From the cell containing the given text, extract its center point as (X, Y) coordinate. 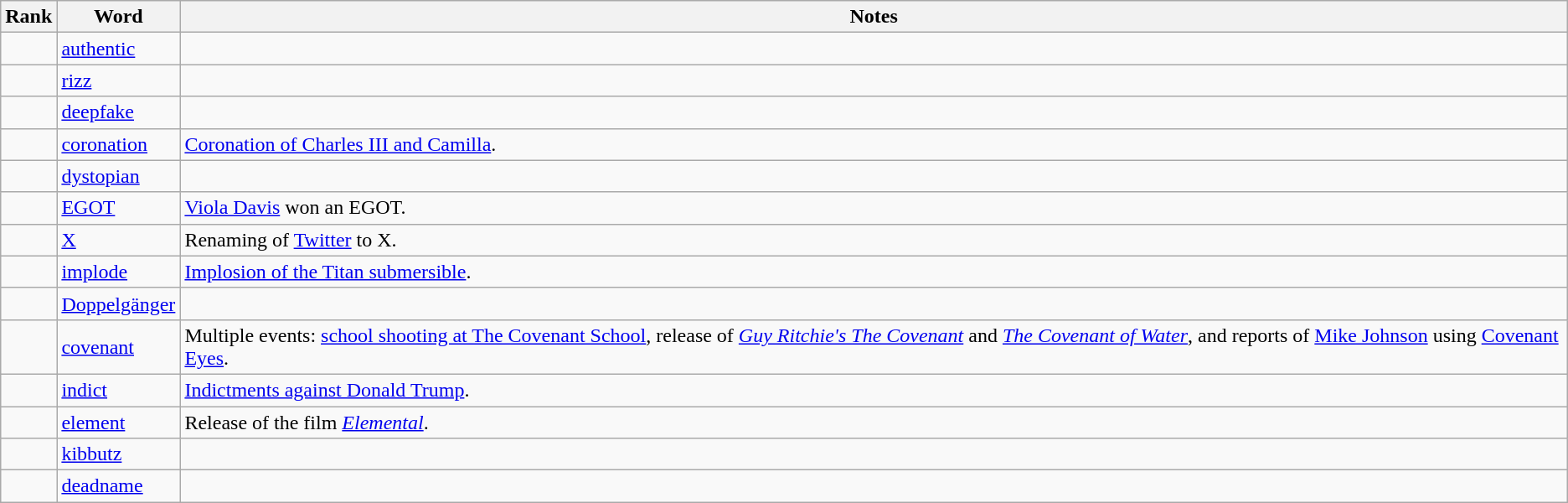
Renaming of Twitter to X. (874, 240)
Viola Davis won an EGOT. (874, 208)
X (119, 240)
element (119, 422)
Doppelgänger (119, 303)
coronation (119, 144)
Indictments against Donald Trump. (874, 390)
implode (119, 272)
dystopian (119, 176)
deepfake (119, 112)
Notes (874, 17)
covenant (119, 347)
Release of the film Elemental. (874, 422)
authentic (119, 49)
Coronation of Charles III and Camilla. (874, 144)
Rank (28, 17)
EGOT (119, 208)
deadname (119, 486)
kibbutz (119, 454)
Word (119, 17)
Implosion of the Titan submersible. (874, 272)
indict (119, 390)
rizz (119, 80)
